Scan for the cell matching the given text and deliver its (x, y) coordinate at center. 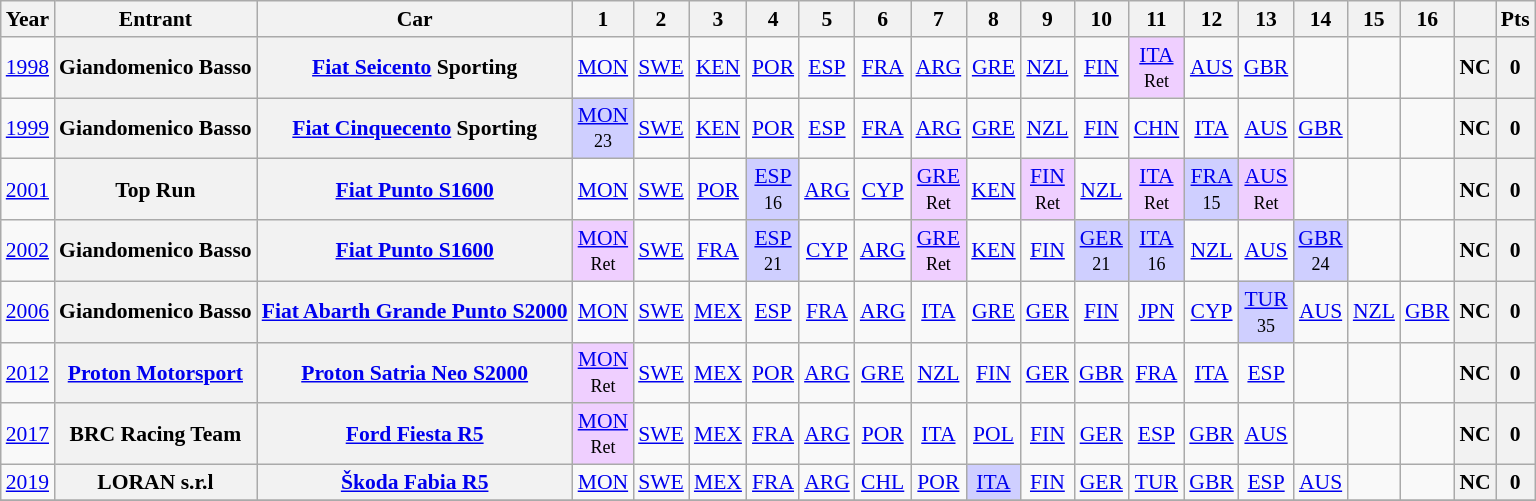
AUSRet (1266, 190)
2012 (28, 372)
2002 (28, 250)
FINRet (1048, 190)
Škoda Fabia R5 (415, 483)
JPN (1157, 312)
2019 (28, 483)
Fiat Abarth Grande Punto S2000 (415, 312)
TUR (1157, 483)
POL (993, 434)
1 (604, 19)
ESP16 (773, 190)
Top Run (156, 190)
4 (773, 19)
Fiat Seicento Sporting (415, 68)
MON23 (604, 128)
6 (883, 19)
2001 (28, 190)
BRC Racing Team (156, 434)
5 (827, 19)
1999 (28, 128)
9 (1048, 19)
ITA16 (1157, 250)
13 (1266, 19)
TUR35 (1266, 312)
Proton Motorsport (156, 372)
8 (993, 19)
3 (718, 19)
Fiat Cinquecento Sporting (415, 128)
Ford Fiesta R5 (415, 434)
16 (1428, 19)
1998 (28, 68)
11 (1157, 19)
LORAN s.r.l (156, 483)
14 (1320, 19)
CHN (1157, 128)
15 (1374, 19)
Entrant (156, 19)
Year (28, 19)
GBR24 (1320, 250)
2017 (28, 434)
10 (1102, 19)
FRA15 (1212, 190)
GER21 (1102, 250)
CHL (883, 483)
Proton Satria Neo S2000 (415, 372)
ESP21 (773, 250)
2 (661, 19)
Pts (1516, 19)
Car (415, 19)
2006 (28, 312)
12 (1212, 19)
7 (939, 19)
